Scan for the cell matching the given text and deliver its [X, Y] coordinate at center. 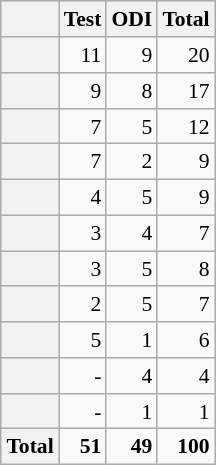
11 [83, 55]
6 [186, 340]
100 [186, 447]
ODI [132, 19]
49 [132, 447]
Test [83, 19]
20 [186, 55]
12 [186, 126]
17 [186, 91]
51 [83, 447]
